For the text-containing cell, return its midpoint in (X, Y) coordinate format. 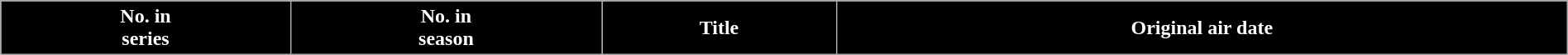
Original air date (1202, 28)
Title (719, 28)
No. inseason (446, 28)
No. inseries (146, 28)
